Detect which cell encompasses the target text, then output its [x, y] center coordinate. 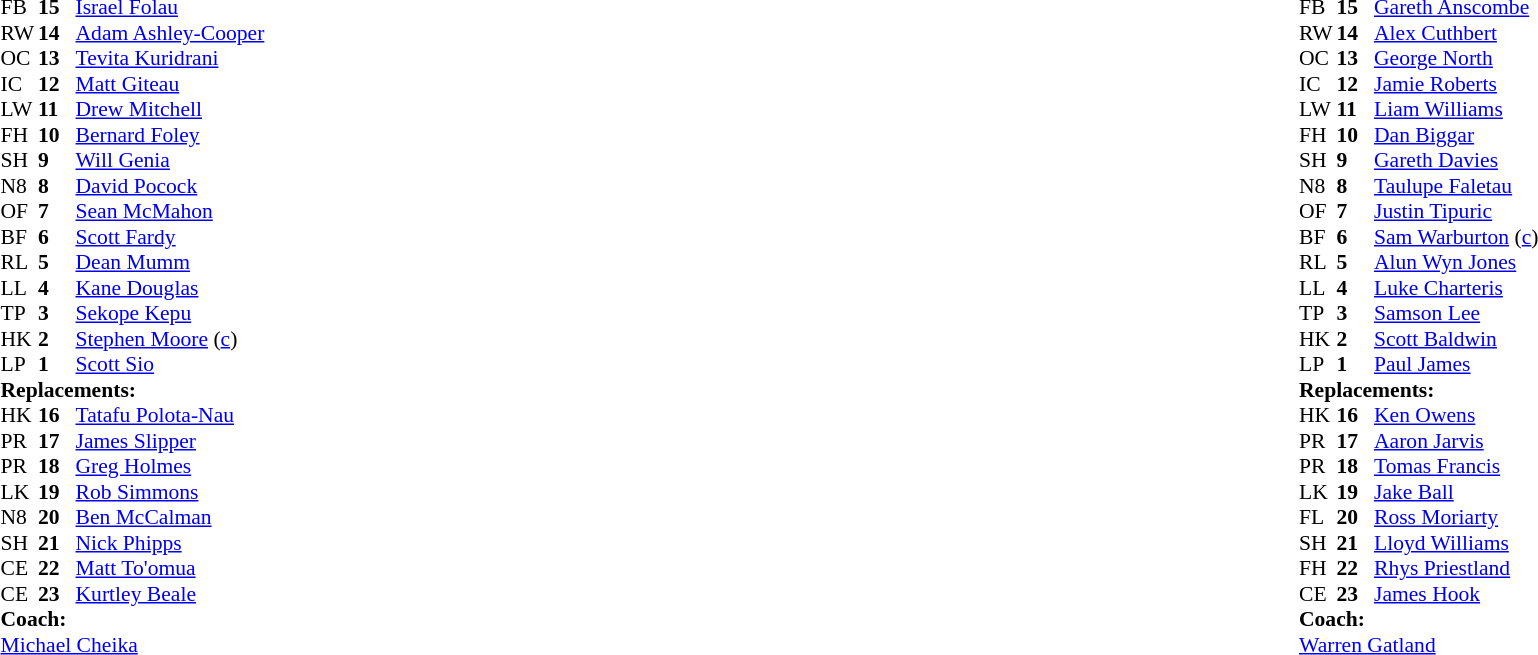
Will Genia [170, 161]
Replacements: [132, 390]
Rob Simmons [170, 492]
Nick Phipps [170, 543]
Greg Holmes [170, 467]
David Pocock [170, 186]
James Slipper [170, 441]
Drew Mitchell [170, 109]
FL [1318, 517]
Dean Mumm [170, 263]
Coach: [132, 619]
Ben McCalman [170, 517]
Sean McMahon [170, 211]
Tevita Kuridrani [170, 59]
Scott Sio [170, 365]
Tatafu Polota-Nau [170, 415]
Adam Ashley-Cooper [170, 33]
Kurtley Beale [170, 594]
Bernard Foley [170, 135]
Matt To'omua [170, 569]
Stephen Moore (c) [170, 339]
Matt Giteau [170, 84]
Sekope Kepu [170, 313]
Kane Douglas [170, 288]
Scott Fardy [170, 237]
